Extract the [x, y] coordinate from the center of the cell holding the provided text.  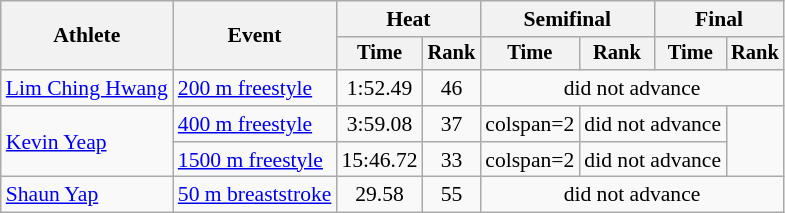
1500 m freestyle [255, 160]
Kevin Yeap [87, 142]
29.58 [379, 195]
Shaun Yap [87, 195]
400 m freestyle [255, 124]
50 m breaststroke [255, 195]
46 [452, 88]
Event [255, 36]
15:46.72 [379, 160]
37 [452, 124]
Final [718, 19]
33 [452, 160]
200 m freestyle [255, 88]
1:52.49 [379, 88]
Athlete [87, 36]
3:59.08 [379, 124]
Semifinal [567, 19]
Lim Ching Hwang [87, 88]
Heat [408, 19]
55 [452, 195]
